Search for the cell housing the specified text and yield its (X, Y) center coordinate. 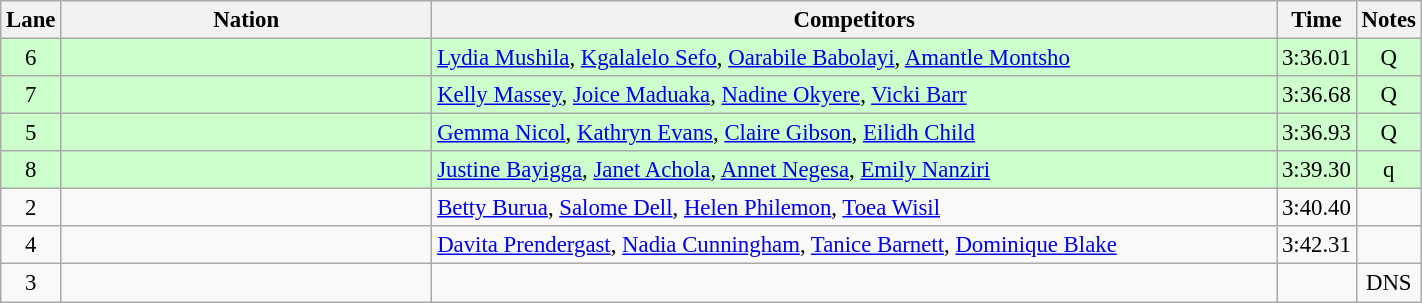
Davita Prendergast, Nadia Cunningham, Tanice Barnett, Dominique Blake (854, 245)
Lydia Mushila, Kgalalelo Sefo, Oarabile Babolayi, Amantle Montsho (854, 58)
Nation (246, 20)
3:42.31 (1317, 245)
Gemma Nicol, Kathryn Evans, Claire Gibson, Eilidh Child (854, 133)
Time (1317, 20)
4 (31, 245)
q (1388, 170)
Justine Bayigga, Janet Achola, Annet Negesa, Emily Nanziri (854, 170)
3:36.01 (1317, 58)
7 (31, 95)
Betty Burua, Salome Dell, Helen Philemon, Toea Wisil (854, 208)
3:39.30 (1317, 170)
5 (31, 133)
3:40.40 (1317, 208)
Notes (1388, 20)
8 (31, 170)
3 (31, 283)
2 (31, 208)
6 (31, 58)
3:36.93 (1317, 133)
DNS (1388, 283)
Lane (31, 20)
3:36.68 (1317, 95)
Competitors (854, 20)
Kelly Massey, Joice Maduaka, Nadine Okyere, Vicki Barr (854, 95)
